Output the (X, Y) coordinate of the center of the cell containing the given text.  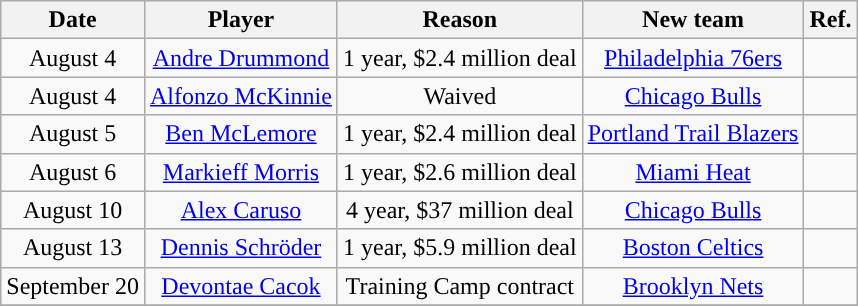
Boston Celtics (693, 248)
Markieff Morris (240, 172)
Waived (460, 96)
Portland Trail Blazers (693, 134)
Training Camp contract (460, 286)
Philadelphia 76ers (693, 58)
Date (73, 20)
Andre Drummond (240, 58)
August 13 (73, 248)
August 6 (73, 172)
Ref. (830, 20)
1 year, $2.6 million deal (460, 172)
Alex Caruso (240, 210)
August 10 (73, 210)
Reason (460, 20)
Brooklyn Nets (693, 286)
Devontae Cacok (240, 286)
Player (240, 20)
September 20 (73, 286)
Ben McLemore (240, 134)
August 5 (73, 134)
Alfonzo McKinnie (240, 96)
New team (693, 20)
Miami Heat (693, 172)
Dennis Schröder (240, 248)
1 year, $5.9 million deal (460, 248)
4 year, $37 million deal (460, 210)
